Pinpoint the cell where the given text exists, returning its [x, y] midpoint coordinate. 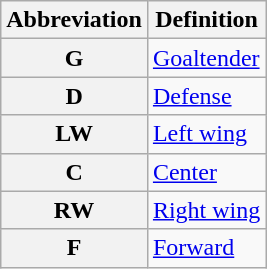
LW [74, 134]
Goaltender [206, 58]
RW [74, 210]
D [74, 96]
Definition [206, 20]
Abbreviation [74, 20]
Forward [206, 248]
G [74, 58]
C [74, 172]
Center [206, 172]
Right wing [206, 210]
Left wing [206, 134]
Defense [206, 96]
F [74, 248]
